Find where the given text appears and provide that cell's center as [x, y] coordinate. 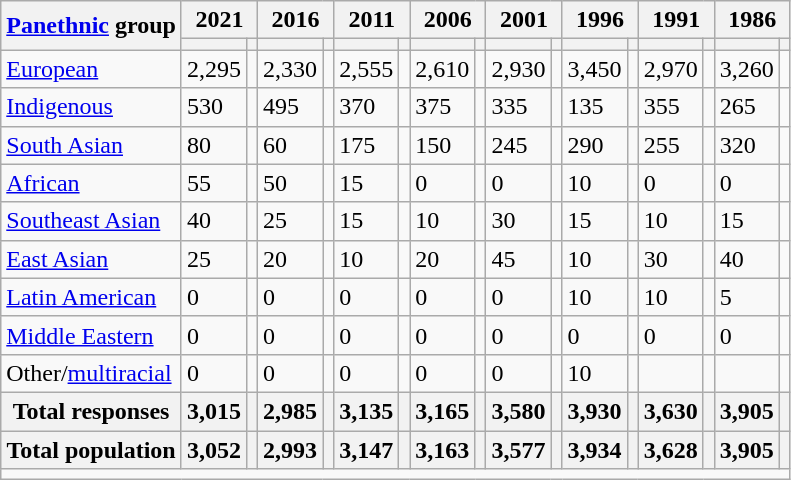
3,052 [214, 449]
3,260 [746, 69]
Indigenous [92, 107]
2,985 [290, 411]
135 [594, 107]
3,628 [670, 449]
150 [442, 145]
2,330 [290, 69]
2001 [524, 20]
530 [214, 107]
375 [442, 107]
South Asian [92, 145]
2,610 [442, 69]
335 [518, 107]
3,934 [594, 449]
245 [518, 145]
Latin American [92, 297]
2,970 [670, 69]
1986 [752, 20]
2,295 [214, 69]
2016 [296, 20]
2021 [219, 20]
3,930 [594, 411]
European [92, 69]
1991 [676, 20]
3,450 [594, 69]
East Asian [92, 259]
3,015 [214, 411]
355 [670, 107]
3,147 [366, 449]
3,577 [518, 449]
African [92, 183]
3,163 [442, 449]
Middle Eastern [92, 335]
50 [290, 183]
Total responses [92, 411]
45 [518, 259]
290 [594, 145]
2006 [448, 20]
Southeast Asian [92, 221]
370 [366, 107]
175 [366, 145]
Total population [92, 449]
2,555 [366, 69]
3,580 [518, 411]
80 [214, 145]
5 [746, 297]
320 [746, 145]
2,993 [290, 449]
60 [290, 145]
495 [290, 107]
Other/multiracial [92, 373]
2,930 [518, 69]
255 [670, 145]
3,165 [442, 411]
Panethnic group [92, 26]
3,630 [670, 411]
265 [746, 107]
2011 [372, 20]
1996 [600, 20]
3,135 [366, 411]
55 [214, 183]
